Output the [x, y] coordinate of the center of the cell containing the given text.  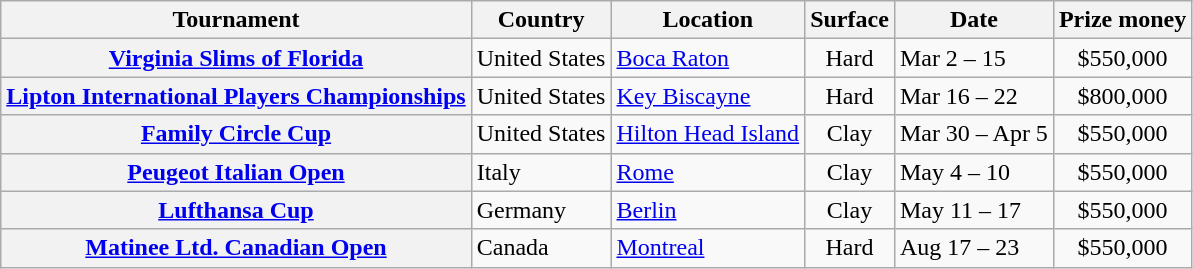
May 4 – 10 [974, 172]
Aug 17 – 23 [974, 248]
Lufthansa Cup [236, 210]
Germany [541, 210]
Key Biscayne [708, 96]
Prize money [1122, 20]
Lipton International Players Championships [236, 96]
Location [708, 20]
Boca Raton [708, 58]
Matinee Ltd. Canadian Open [236, 248]
$800,000 [1122, 96]
Berlin [708, 210]
Peugeot Italian Open [236, 172]
Italy [541, 172]
May 11 – 17 [974, 210]
Mar 30 – Apr 5 [974, 134]
Mar 2 – 15 [974, 58]
Country [541, 20]
Family Circle Cup [236, 134]
Virginia Slims of Florida [236, 58]
Mar 16 – 22 [974, 96]
Surface [850, 20]
Montreal [708, 248]
Rome [708, 172]
Hilton Head Island [708, 134]
Canada [541, 248]
Tournament [236, 20]
Date [974, 20]
